Return the [x, y] coordinate for the center point of the cell that contains the specified text.  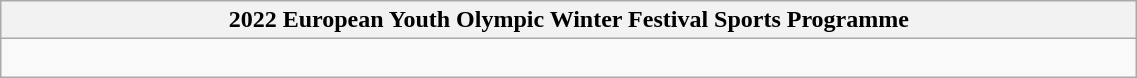
2022 European Youth Olympic Winter Festival Sports Programme [569, 20]
